Search for the cell housing the specified text and yield its [x, y] center coordinate. 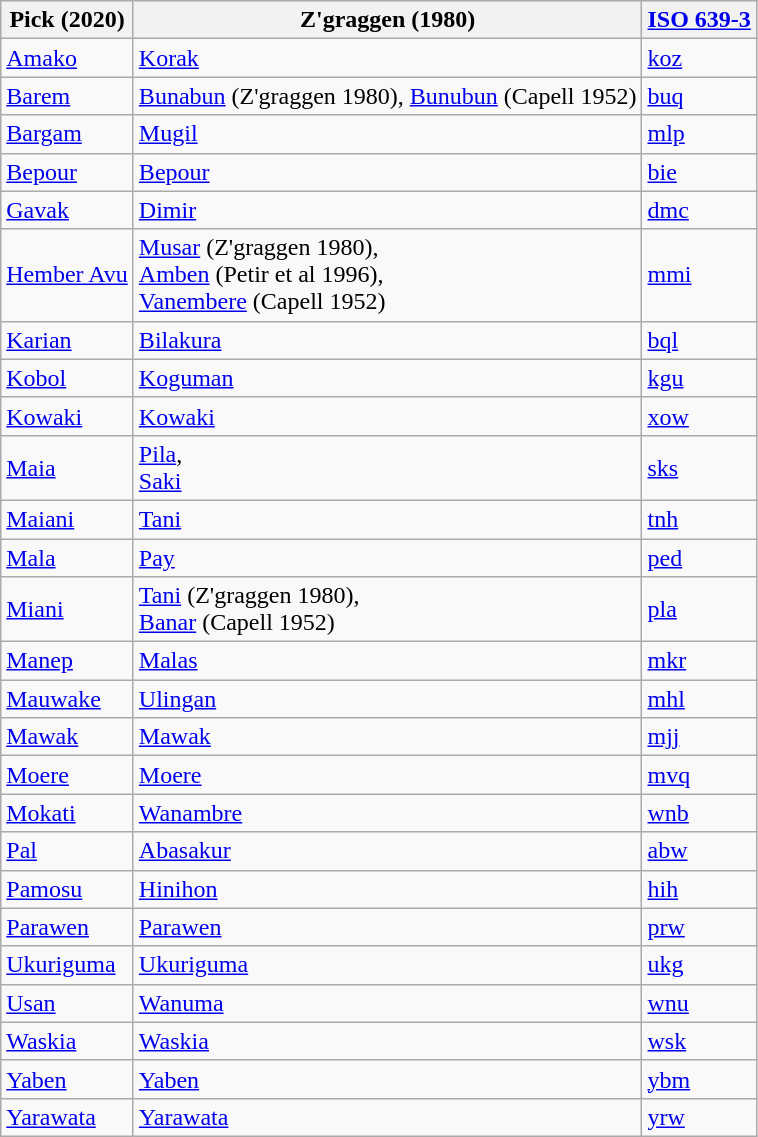
Z'graggen (1980) [388, 20]
Hember Avu [68, 275]
Maiani [68, 519]
Musar (Z'graggen 1980),Amben (Petir et al 1996),Vanembere (Capell 1952) [388, 275]
Miani [68, 610]
Korak [388, 58]
Wanambre [388, 813]
Koguman [388, 378]
sks [699, 468]
Pamosu [68, 889]
Malas [388, 661]
koz [699, 58]
Pila,Saki [388, 468]
mlp [699, 134]
Wanuma [388, 1003]
Bilakura [388, 340]
mjj [699, 737]
Pal [68, 851]
yrw [699, 1117]
Ulingan [388, 699]
Tani (Z'graggen 1980),Banar (Capell 1952) [388, 610]
hih [699, 889]
Pay [388, 557]
Maia [68, 468]
Amako [68, 58]
kgu [699, 378]
Abasakur [388, 851]
Mokati [68, 813]
mhl [699, 699]
Kobol [68, 378]
abw [699, 851]
dmc [699, 210]
bql [699, 340]
Tani [388, 519]
Karian [68, 340]
Gavak [68, 210]
xow [699, 416]
Pick (2020) [68, 20]
ISO 639-3 [699, 20]
Bunabun (Z'graggen 1980), Bunubun (Capell 1952) [388, 96]
mmi [699, 275]
wnb [699, 813]
bie [699, 172]
Bargam [68, 134]
Hinihon [388, 889]
ukg [699, 965]
pla [699, 610]
tnh [699, 519]
Barem [68, 96]
mkr [699, 661]
mvq [699, 775]
Mala [68, 557]
wsk [699, 1041]
Manep [68, 661]
ped [699, 557]
Mauwake [68, 699]
ybm [699, 1079]
Mugil [388, 134]
buq [699, 96]
wnu [699, 1003]
prw [699, 927]
Dimir [388, 210]
Usan [68, 1003]
